Pinpoint the cell where the given text exists, returning its (x, y) midpoint coordinate. 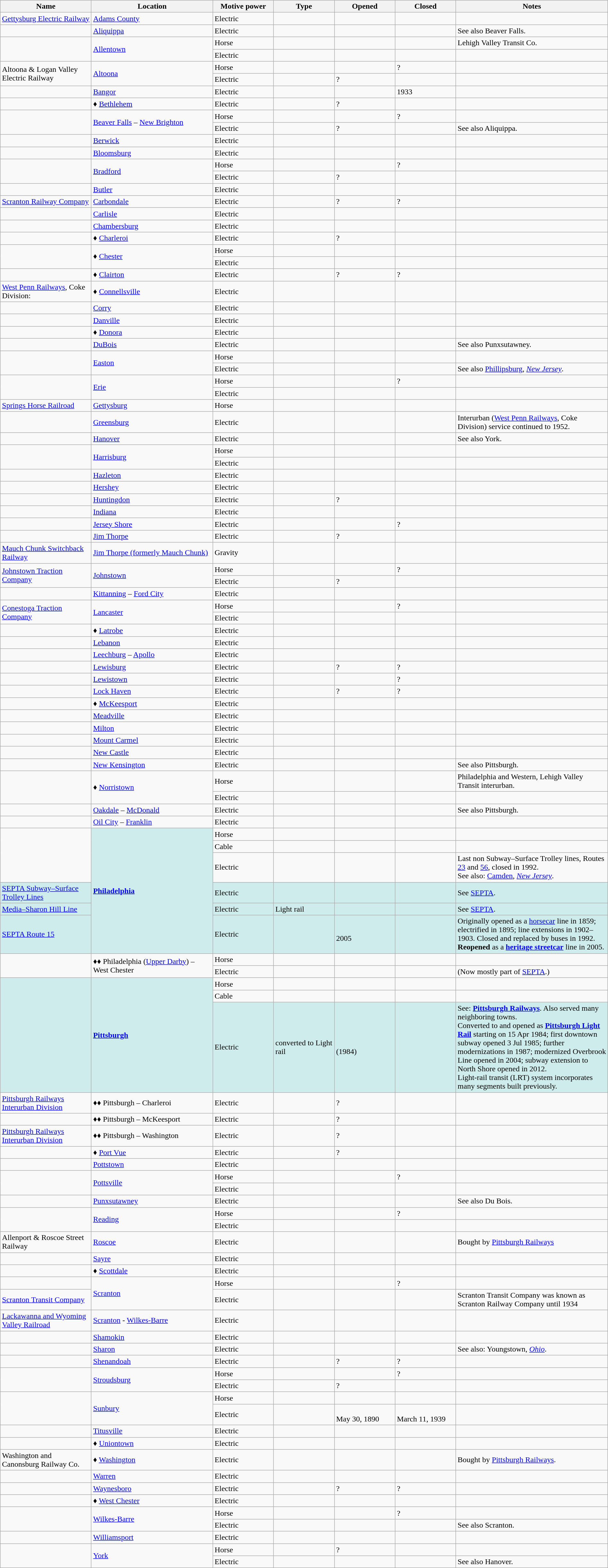
West Penn Railways, Coke Division: (46, 291)
Lebanon (152, 643)
Scranton Railway Company (46, 202)
Stroudsburg (152, 1380)
Jim Thorpe (formerly Mauch Chunk) (152, 553)
Shamokin (152, 1337)
Allentown (152, 49)
Scranton Transit Company (46, 1299)
Leechburg – Apollo (152, 655)
Sayre (152, 1259)
Berwick (152, 140)
See also Du Bois. (532, 1201)
♦ West Chester (152, 1501)
Closed (425, 6)
Motive power (243, 6)
♦♦ Philadelphia (Upper Darby) – West Chester (152, 965)
Corry (152, 308)
Bradford (152, 171)
Lackawanna and Wyoming Valley Railroad (46, 1320)
Allenport & Roscoe Street Railway (46, 1242)
SEPTA Route 15 (46, 934)
Pottstown (152, 1165)
Beaver Falls – New Brighton (152, 122)
Lancaster (152, 612)
Altoona (152, 73)
Meadville (152, 716)
New Kensington (152, 765)
Lewisburg (152, 667)
Light rail (304, 909)
See also York. (532, 439)
Hanover (152, 439)
(Now mostly part of SEPTA.) (532, 972)
Milton (152, 728)
♦ Charleroi (152, 238)
SEPTA Subway–Surface Trolley Lines (46, 893)
Titusville (152, 1431)
Lock Haven (152, 691)
♦ Uniontown (152, 1443)
♦ Clairton (152, 275)
Harrisburg (152, 457)
Oakdale – McDonald (152, 810)
Sunbury (152, 1408)
Bangor (152, 92)
Conestoga Traction Company (46, 612)
2005 (365, 934)
Gettysburg Electric Railway (46, 19)
Easton (152, 363)
Jersey Shore (152, 524)
♦ Donora (152, 332)
Pottsville (152, 1183)
♦♦ Pittsburgh – McKeesport (152, 1119)
Jim Thorpe (152, 536)
Lewistown (152, 679)
Carbondale (152, 202)
Scranton Transit Company was known as Scranton Railway Company until 1934 (532, 1299)
1933 (425, 92)
Media–Sharon Hill Line (46, 909)
See also Aliquippa. (532, 128)
Kittanning – Ford City (152, 594)
♦ McKeesport (152, 704)
Lehigh Valley Transit Co. (532, 43)
Greensburg (152, 422)
♦♦ Pittsburgh – Washington (152, 1136)
Scranton (152, 1294)
See also: Youngstown, Ohio. (532, 1349)
Punxsutawney (152, 1201)
Scranton - Wilkes-Barre (152, 1320)
Carlisle (152, 214)
Hershey (152, 487)
Warren (152, 1476)
Williamsport (152, 1537)
Adams County (152, 19)
Wilkes-Barre (152, 1519)
Philadelphia and Western, Lehigh Valley Transit interurban. (532, 781)
Bought by Pittsburgh Railways (532, 1242)
♦ Latrobe (152, 630)
Johnstown (152, 575)
Interurban (West Penn Railways, Coke Division) service continued to 1952. (532, 422)
Reading (152, 1219)
Bloomsburg (152, 153)
♦ Scottdale (152, 1271)
♦♦ Pittsburgh – Charleroi (152, 1102)
Mount Carmel (152, 740)
♦ Port Vue (152, 1152)
Notes (532, 6)
See also Phillipsburg, New Jersey. (532, 369)
DuBois (152, 344)
♦ Norristown (152, 788)
See also Scranton. (532, 1525)
Gettysburg (152, 406)
Type (304, 6)
Roscoe (152, 1242)
Gravity (243, 553)
See also Punxsutawney. (532, 344)
♦ Bethlehem (152, 104)
See also Beaver Falls. (532, 31)
Location (152, 6)
Hazleton (152, 475)
Mauch Chunk Switchback Railway (46, 553)
Opened (365, 6)
Shenandoah (152, 1361)
Johnstown Traction Company (46, 575)
Washington and Canonsburg Railway Co. (46, 1460)
Name (46, 6)
♦ Chester (152, 257)
York (152, 1556)
See also Hanover. (532, 1562)
Danville (152, 320)
Erie (152, 387)
Butler (152, 190)
Altoona & Logan Valley Electric Railway (46, 73)
Sharon (152, 1349)
May 30, 1890 (365, 1415)
Springs Horse Railroad (46, 406)
New Castle (152, 752)
(1984) (365, 1047)
Oil City – Franklin (152, 822)
Last non Subway–Surface Trolley lines, Routes 23 and 56, closed in 1992. See also: Camden, New Jersey. (532, 867)
♦ Washington (152, 1460)
March 11, 1939 (425, 1415)
Indiana (152, 512)
Philadelphia (152, 891)
converted to Light rail (304, 1047)
♦ Connellsville (152, 291)
Bought by Pittsburgh Railways. (532, 1460)
Aliquippa (152, 31)
Huntingdon (152, 500)
Waynesboro (152, 1488)
Pittsburgh (152, 1035)
Chambersburg (152, 226)
